Return the [x, y] coordinate for the center point of the cell that contains the specified text.  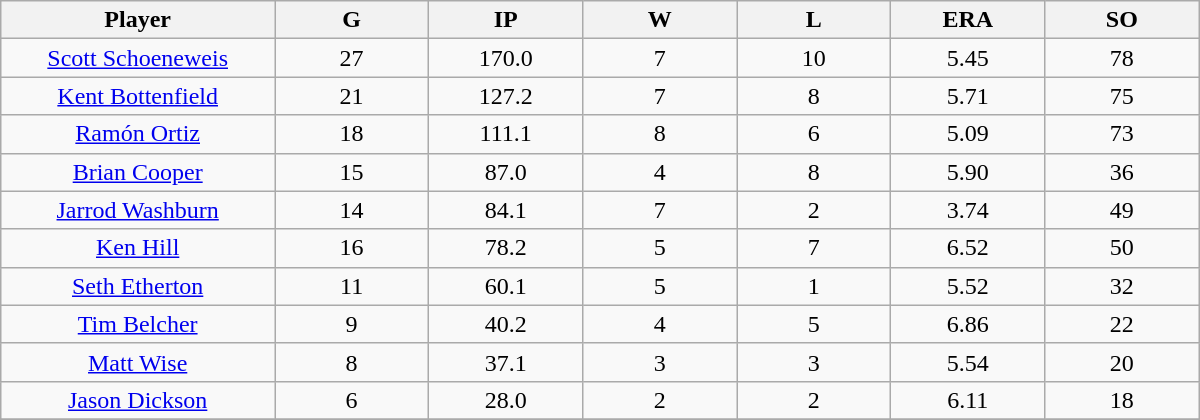
16 [352, 248]
5.45 [968, 58]
5.90 [968, 172]
111.1 [506, 134]
11 [352, 286]
60.1 [506, 286]
Brian Cooper [138, 172]
40.2 [506, 324]
36 [1122, 172]
37.1 [506, 362]
15 [352, 172]
28.0 [506, 400]
78 [1122, 58]
75 [1122, 96]
32 [1122, 286]
5.54 [968, 362]
78.2 [506, 248]
ERA [968, 20]
20 [1122, 362]
IP [506, 20]
5.52 [968, 286]
Ramón Ortiz [138, 134]
50 [1122, 248]
5.09 [968, 134]
9 [352, 324]
21 [352, 96]
87.0 [506, 172]
Matt Wise [138, 362]
Tim Belcher [138, 324]
49 [1122, 210]
170.0 [506, 58]
3.74 [968, 210]
27 [352, 58]
Seth Etherton [138, 286]
Scott Schoeneweis [138, 58]
127.2 [506, 96]
Kent Bottenfield [138, 96]
6.52 [968, 248]
G [352, 20]
Player [138, 20]
5.71 [968, 96]
22 [1122, 324]
14 [352, 210]
84.1 [506, 210]
Jarrod Washburn [138, 210]
10 [814, 58]
Jason Dickson [138, 400]
1 [814, 286]
73 [1122, 134]
W [660, 20]
SO [1122, 20]
6.11 [968, 400]
L [814, 20]
6.86 [968, 324]
Ken Hill [138, 248]
